Find where the given text appears and provide that cell's center as [x, y] coordinate. 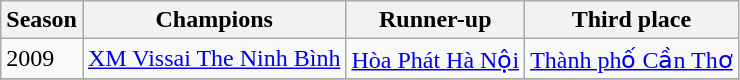
Hòa Phát Hà Nội [436, 59]
Third place [632, 20]
Thành phố Cần Thơ [632, 59]
2009 [42, 59]
Runner-up [436, 20]
Champions [214, 20]
XM Vissai The Ninh Bình [214, 59]
Season [42, 20]
